For the text-containing cell, return its midpoint in [x, y] coordinate format. 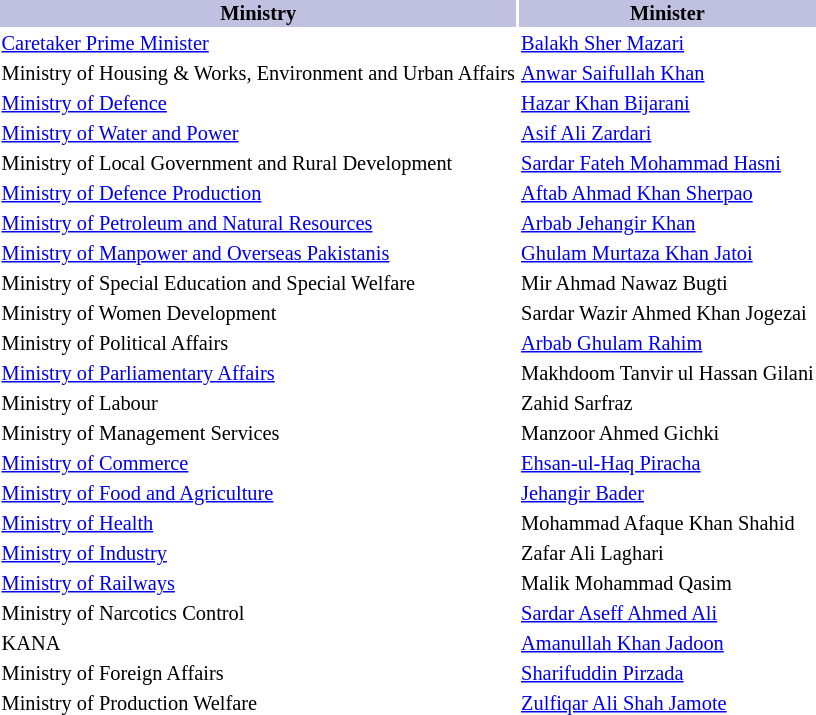
Ministry of Special Education and Special Welfare [258, 284]
Ministry of Narcotics Control [258, 614]
Ministry of Food and Agriculture [258, 494]
Ministry of Commerce [258, 464]
Ministry of Housing & Works, Environment and Urban Affairs [258, 74]
Sardar Fateh Mohammad Hasni [668, 164]
Mir Ahmad Nawaz Bugti [668, 284]
Ministry of Defence Production [258, 194]
Ghulam Murtaza Khan Jatoi [668, 254]
Ministry of Local Government and Rural Development [258, 164]
Ministry of Defence [258, 104]
Manzoor Ahmed Gichki [668, 434]
Mohammad Afaque Khan Shahid [668, 524]
Caretaker Prime Minister [258, 44]
Ministry of Management Services [258, 434]
Balakh Sher Mazari [668, 44]
Asif Ali Zardari [668, 134]
Ministry of Railways [258, 584]
Ministry of Political Affairs [258, 344]
Zahid Sarfraz [668, 404]
Minister [668, 14]
Ministry of Parliamentary Affairs [258, 374]
Anwar Saifullah Khan [668, 74]
Ehsan-ul-Haq Piracha [668, 464]
Ministry of Health [258, 524]
Jehangir Bader [668, 494]
Ministry of Labour [258, 404]
Ministry of Women Development [258, 314]
Arbab Jehangir Khan [668, 224]
Ministry of Water and Power [258, 134]
Sharifuddin Pirzada [668, 674]
Makhdoom Tanvir ul Hassan Gilani [668, 374]
Sardar Wazir Ahmed Khan Jogezai [668, 314]
KANA [258, 644]
Ministry of Manpower and Overseas Pakistanis [258, 254]
Ministry [258, 14]
Zafar Ali Laghari [668, 554]
Hazar Khan Bijarani [668, 104]
Ministry of Petroleum and Natural Resources [258, 224]
Sardar Aseff Ahmed Ali [668, 614]
Aftab Ahmad Khan Sherpao [668, 194]
Ministry of Foreign Affairs [258, 674]
Ministry of Industry [258, 554]
Malik Mohammad Qasim [668, 584]
Amanullah Khan Jadoon [668, 644]
Arbab Ghulam Rahim [668, 344]
